Output the [X, Y] coordinate of the center of the cell containing the given text.  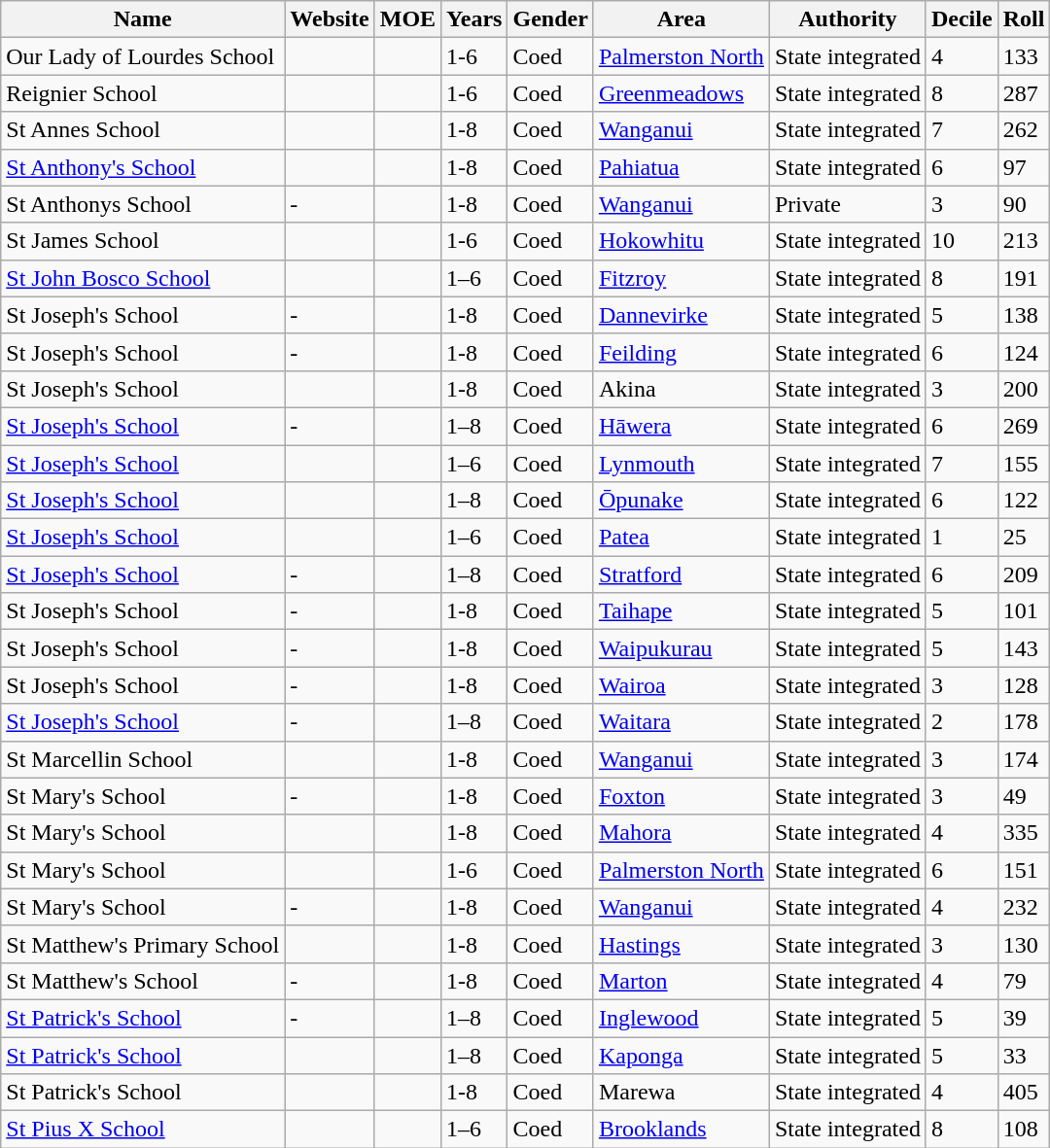
79 [1024, 981]
25 [1024, 538]
124 [1024, 352]
49 [1024, 796]
108 [1024, 1130]
143 [1024, 648]
Our Lady of Lourdes School [143, 56]
St Annes School [143, 130]
130 [1024, 944]
97 [1024, 167]
33 [1024, 1055]
Decile [962, 19]
133 [1024, 56]
209 [1024, 574]
Authority [848, 19]
Ōpunake [681, 501]
269 [1024, 426]
Feilding [681, 352]
Wairoa [681, 685]
St Pius X School [143, 1130]
101 [1024, 611]
St Anthony's School [143, 167]
Gender [550, 19]
Marewa [681, 1093]
Website [330, 19]
Patea [681, 538]
Area [681, 19]
Foxton [681, 796]
Fitzroy [681, 278]
Reignier School [143, 93]
174 [1024, 759]
Marton [681, 981]
10 [962, 241]
122 [1024, 501]
213 [1024, 241]
Roll [1024, 19]
Stratford [681, 574]
200 [1024, 389]
St Matthew's School [143, 981]
Hokowhitu [681, 241]
Private [848, 204]
151 [1024, 870]
90 [1024, 204]
287 [1024, 93]
Mahora [681, 833]
Pahiatua [681, 167]
232 [1024, 907]
405 [1024, 1093]
262 [1024, 130]
Years [474, 19]
St James School [143, 241]
178 [1024, 722]
335 [1024, 833]
Taihape [681, 611]
MOE [407, 19]
155 [1024, 464]
128 [1024, 685]
Inglewood [681, 1018]
St John Bosco School [143, 278]
Kaponga [681, 1055]
Dannevirke [681, 315]
Greenmeadows [681, 93]
1 [962, 538]
St Matthew's Primary School [143, 944]
39 [1024, 1018]
Akina [681, 389]
Hāwera [681, 426]
Brooklands [681, 1130]
2 [962, 722]
St Anthonys School [143, 204]
Hastings [681, 944]
Lynmouth [681, 464]
191 [1024, 278]
Name [143, 19]
138 [1024, 315]
Waipukurau [681, 648]
Waitara [681, 722]
St Marcellin School [143, 759]
